Provide the [X, Y] coordinate of the cell's center where the given text is located.  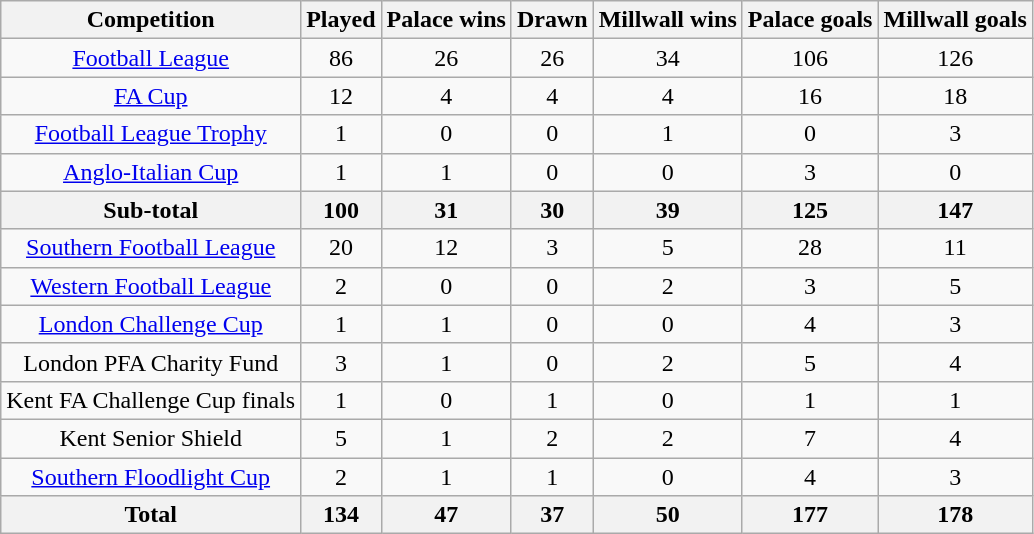
Competition [151, 20]
18 [955, 96]
100 [341, 210]
FA Cup [151, 96]
Total [151, 515]
11 [955, 248]
20 [341, 248]
Drawn [552, 20]
Sub-total [151, 210]
31 [446, 210]
34 [668, 58]
Millwall wins [668, 20]
Western Football League [151, 286]
Football League Trophy [151, 134]
28 [810, 248]
Southern Football League [151, 248]
Southern Floodlight Cup [151, 477]
50 [668, 515]
147 [955, 210]
London PFA Charity Fund [151, 362]
86 [341, 58]
178 [955, 515]
177 [810, 515]
Football League [151, 58]
Anglo-Italian Cup [151, 172]
Kent Senior Shield [151, 438]
39 [668, 210]
London Challenge Cup [151, 324]
106 [810, 58]
Kent FA Challenge Cup finals [151, 400]
Played [341, 20]
Palace wins [446, 20]
134 [341, 515]
126 [955, 58]
7 [810, 438]
Millwall goals [955, 20]
30 [552, 210]
16 [810, 96]
47 [446, 515]
37 [552, 515]
Palace goals [810, 20]
125 [810, 210]
